Detect which cell encompasses the target text, then output its [X, Y] center coordinate. 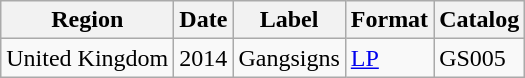
Gangsigns [289, 58]
Format [389, 20]
United Kingdom [88, 58]
Label [289, 20]
Date [204, 20]
2014 [204, 58]
Region [88, 20]
LP [389, 58]
GS005 [480, 58]
Catalog [480, 20]
